Locate the cell with the specified text and output its [x, y] center coordinate. 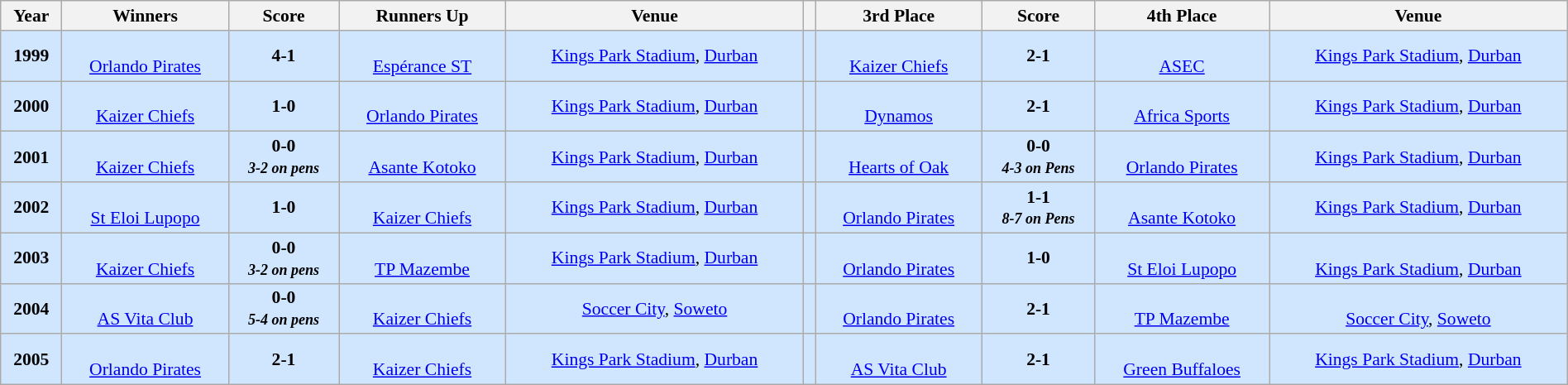
2002 [31, 207]
0-05-4 on pens [284, 308]
Dynamos [898, 106]
Winners [146, 16]
1999 [31, 56]
4th Place [1183, 16]
Espérance ST [422, 56]
Year [31, 16]
3rd Place [898, 16]
Runners Up [422, 16]
2001 [31, 157]
Green Buffaloes [1183, 359]
ASEC [1183, 56]
0-04-3 on Pens [1038, 157]
2000 [31, 106]
Hearts of Oak [898, 157]
2003 [31, 258]
Africa Sports [1183, 106]
2005 [31, 359]
2004 [31, 308]
1-18-7 on Pens [1038, 207]
4-1 [284, 56]
